Return (x, y) of the center of cell containing provided text 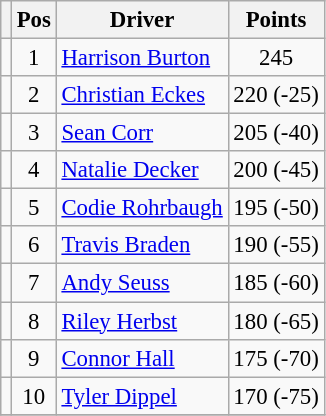
3 (34, 133)
Harrison Burton (142, 58)
Travis Braden (142, 245)
5 (34, 208)
180 (-65) (276, 321)
10 (34, 396)
195 (-50) (276, 208)
175 (-70) (276, 358)
Sean Corr (142, 133)
220 (-25) (276, 95)
185 (-60) (276, 283)
2 (34, 95)
7 (34, 283)
Riley Herbst (142, 321)
Tyler Dippel (142, 396)
Driver (142, 20)
Points (276, 20)
Natalie Decker (142, 170)
Andy Seuss (142, 283)
Connor Hall (142, 358)
170 (-75) (276, 396)
Pos (34, 20)
4 (34, 170)
245 (276, 58)
8 (34, 321)
9 (34, 358)
Christian Eckes (142, 95)
200 (-45) (276, 170)
190 (-55) (276, 245)
6 (34, 245)
1 (34, 58)
Codie Rohrbaugh (142, 208)
205 (-40) (276, 133)
